Scan for the cell matching the given text and deliver its (X, Y) coordinate at center. 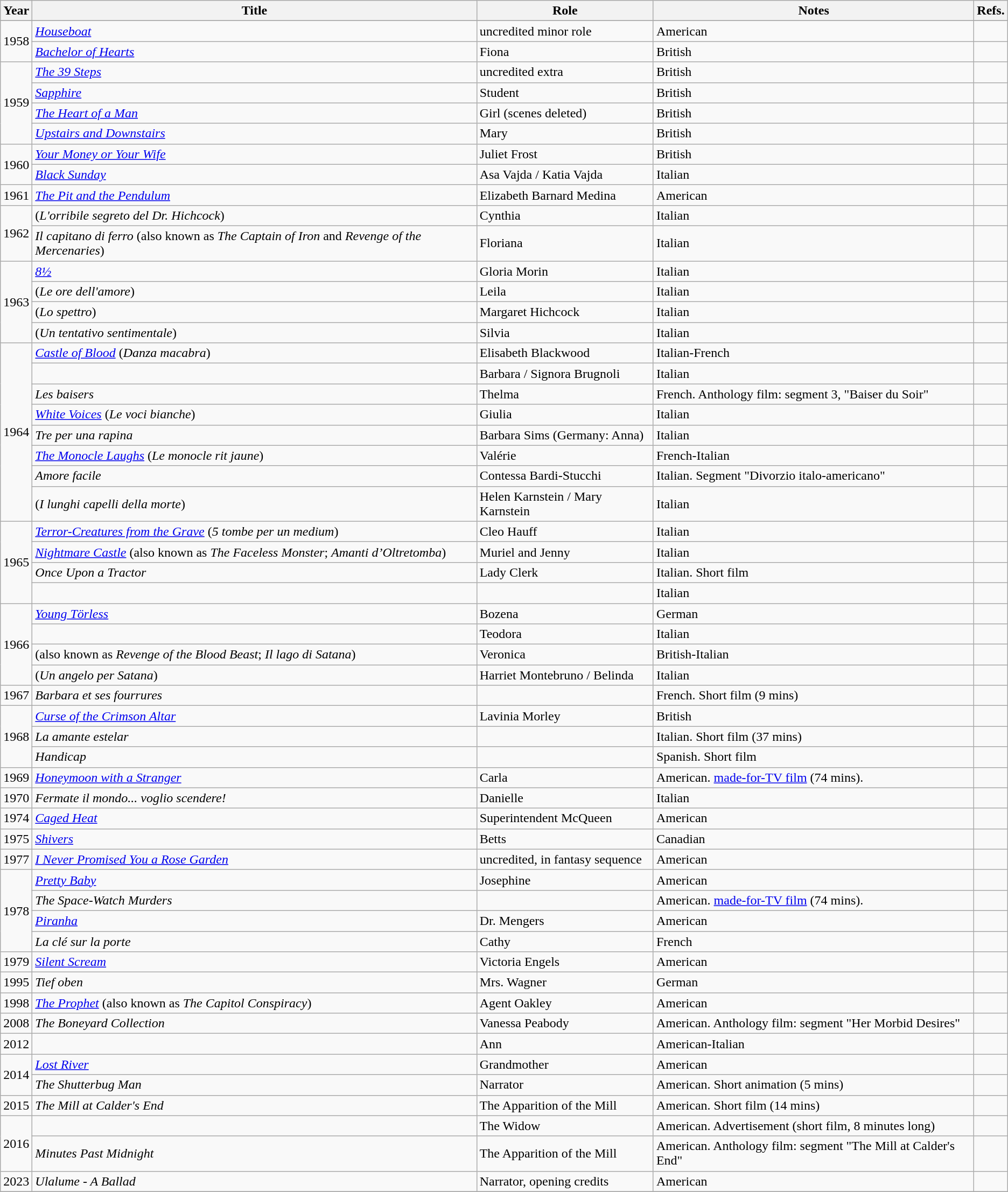
1995 (16, 983)
Superintendent McQueen (565, 818)
Piranha (254, 921)
1975 (16, 839)
The 39 Steps (254, 72)
(L'orribile segreto del Dr. Hichcock) (254, 215)
Year (16, 11)
Silvia (565, 333)
Young Törless (254, 613)
1968 (16, 737)
Lady Clerk (565, 572)
1962 (16, 233)
1964 (16, 432)
Refs. (991, 11)
Once Upon a Tractor (254, 572)
Victoria Engels (565, 962)
uncredited extra (565, 72)
The Prophet (also known as The Capitol Conspiracy) (254, 1003)
American. Advertisement (short film, 8 minutes long) (813, 1126)
Danielle (565, 798)
(Un angelo per Satana) (254, 675)
Pretty Baby (254, 880)
Italian-French (813, 353)
(Un tentativo sentimentale) (254, 333)
Fiona (565, 52)
1960 (16, 164)
French. Anthology film: segment 3, "Baiser du Soir" (813, 394)
1967 (16, 696)
Fermate il mondo... voglio scendere! (254, 798)
Cynthia (565, 215)
American. Short film (14 mins) (813, 1105)
Mrs. Wagner (565, 983)
Veronica (565, 655)
8½ (254, 271)
Bachelor of Hearts (254, 52)
1974 (16, 818)
The Shutterbug Man (254, 1085)
Sapphire (254, 93)
2012 (16, 1044)
Notes (813, 11)
1959 (16, 103)
British-Italian (813, 655)
Ulalume - A Ballad (254, 1181)
2023 (16, 1181)
Caged Heat (254, 818)
Agent Oakley (565, 1003)
The Mill at Calder's End (254, 1105)
Italian. Short film (813, 572)
Helen Karnstein / Mary Karnstein (565, 504)
Black Sunday (254, 174)
Spanish. Short film (813, 757)
Asa Vajda / Katia Vajda (565, 174)
1969 (16, 777)
Muriel and Jenny (565, 552)
Josephine (565, 880)
(also known as Revenge of the Blood Beast; Il lago di Satana) (254, 655)
French. Short film (9 mins) (813, 696)
Margaret Hichcock (565, 312)
1979 (16, 962)
(Le ore dell'amore) (254, 292)
Shivers (254, 839)
Barbara / Signora Brugnoli (565, 374)
The Space-Watch Murders (254, 900)
Contessa Bardi-Stucchi (565, 476)
Narrator (565, 1085)
The Pit and the Pendulum (254, 195)
Juliet Frost (565, 154)
Student (565, 93)
Harriet Montebruno / Belinda (565, 675)
Italian. Short film (37 mins) (813, 737)
Curse of the Crimson Altar (254, 716)
Bozena (565, 613)
1978 (16, 910)
1963 (16, 301)
Ann (565, 1044)
uncredited, in fantasy sequence (565, 859)
Cathy (565, 942)
Narrator, opening credits (565, 1181)
Terror-Creatures from the Grave (5 tombe per un medium) (254, 531)
Elisabeth Blackwood (565, 353)
Amore facile (254, 476)
2016 (16, 1144)
French-Italian (813, 455)
Silent Scream (254, 962)
Floriana (565, 243)
(Lo spettro) (254, 312)
Title (254, 11)
Your Money or Your Wife (254, 154)
Honeymoon with a Stranger (254, 777)
Minutes Past Midnight (254, 1153)
Gloria Morin (565, 271)
Castle of Blood (Danza macabra) (254, 353)
Leila (565, 292)
La clé sur la porte (254, 942)
Les baisers (254, 394)
Lavinia Morley (565, 716)
Dr. Mengers (565, 921)
1961 (16, 195)
American. Short animation (5 mins) (813, 1085)
Houseboat (254, 31)
Barbara et ses fourrures (254, 696)
Canadian (813, 839)
Valérie (565, 455)
2015 (16, 1105)
Upstairs and Downstairs (254, 134)
Role (565, 11)
1977 (16, 859)
La amante estelar (254, 737)
Tre per una rapina (254, 435)
Il capitano di ferro (also known as The Captain of Iron and Revenge of the Mercenaries) (254, 243)
Nightmare Castle (also known as The Faceless Monster; Amanti d’Oltretomba) (254, 552)
Betts (565, 839)
Cleo Hauff (565, 531)
Grandmother (565, 1064)
1998 (16, 1003)
Mary (565, 134)
The Boneyard Collection (254, 1023)
The Widow (565, 1126)
1965 (16, 562)
2014 (16, 1075)
(I lunghi capelli della morte) (254, 504)
Handicap (254, 757)
1958 (16, 41)
French (813, 942)
Giulia (565, 415)
American. Anthology film: segment "Her Morbid Desires" (813, 1023)
uncredited minor role (565, 31)
Elizabeth Barnard Medina (565, 195)
Thelma (565, 394)
2008 (16, 1023)
American-Italian (813, 1044)
Barbara Sims (Germany: Anna) (565, 435)
Carla (565, 777)
White Voices (Le voci bianche) (254, 415)
1966 (16, 644)
Lost River (254, 1064)
Girl (scenes deleted) (565, 113)
The Monocle Laughs (Le monocle rit jaune) (254, 455)
1970 (16, 798)
Vanessa Peabody (565, 1023)
Tief oben (254, 983)
The Heart of a Man (254, 113)
American. Anthology film: segment "The Mill at Calder's End" (813, 1153)
Teodora (565, 634)
I Never Promised You a Rose Garden (254, 859)
Italian. Segment "Divorzio italo-americano" (813, 476)
